Capture the cell that displays the provided text and extract its (x, y) central coordinate. 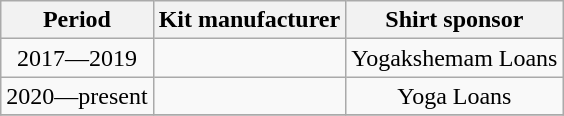
Yogakshemam Loans (454, 58)
2020—present (77, 96)
2017—2019 (77, 58)
Shirt sponsor (454, 20)
Kit manufacturer (250, 20)
Period (77, 20)
Yoga Loans (454, 96)
